Locate the cell with the specified text and output its [x, y] center coordinate. 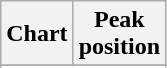
Peakposition [119, 34]
Chart [37, 34]
